For the text-containing cell, return its midpoint in (X, Y) coordinate format. 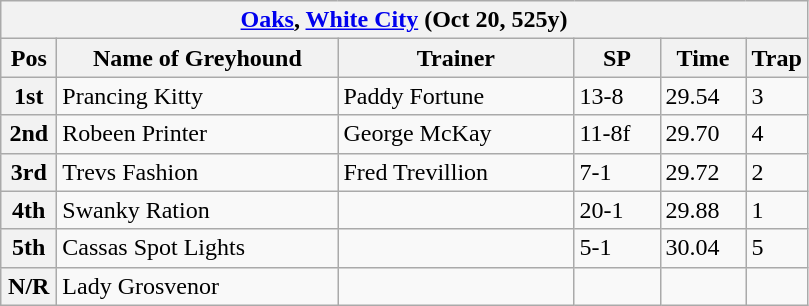
29.54 (703, 96)
29.72 (703, 172)
Trevs Fashion (198, 172)
2 (776, 172)
Name of Greyhound (198, 58)
5th (29, 248)
N/R (29, 286)
2nd (29, 134)
Paddy Fortune (456, 96)
Swanky Ration (198, 210)
SP (617, 58)
Trap (776, 58)
29.88 (703, 210)
Cassas Spot Lights (198, 248)
7-1 (617, 172)
Trainer (456, 58)
5-1 (617, 248)
20-1 (617, 210)
Time (703, 58)
4th (29, 210)
5 (776, 248)
1 (776, 210)
Pos (29, 58)
Prancing Kitty (198, 96)
1st (29, 96)
Fred Trevillion (456, 172)
Lady Grosvenor (198, 286)
3 (776, 96)
29.70 (703, 134)
Robeen Printer (198, 134)
Oaks, White City (Oct 20, 525y) (404, 20)
13-8 (617, 96)
30.04 (703, 248)
George McKay (456, 134)
11-8f (617, 134)
3rd (29, 172)
4 (776, 134)
